Identify which cell holds the provided text, then report its (X, Y) central coordinate. 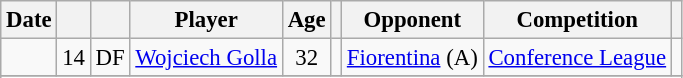
Competition (577, 20)
Age (306, 20)
Player (206, 20)
Conference League (577, 58)
32 (306, 58)
Wojciech Golla (206, 58)
14 (74, 58)
Date (29, 20)
DF (110, 58)
Opponent (413, 20)
Fiorentina (A) (413, 58)
